Capture the cell that displays the provided text and extract its [X, Y] central coordinate. 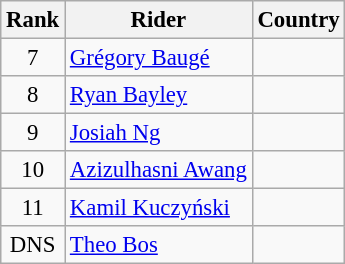
8 [33, 95]
Kamil Kuczyński [159, 208]
Grégory Baugé [159, 58]
9 [33, 133]
DNS [33, 245]
Rider [159, 20]
10 [33, 170]
Josiah Ng [159, 133]
11 [33, 208]
Country [298, 20]
Rank [33, 20]
7 [33, 58]
Ryan Bayley [159, 95]
Theo Bos [159, 245]
Azizulhasni Awang [159, 170]
